Provide the [X, Y] coordinate of the cell's center where the given text is located.  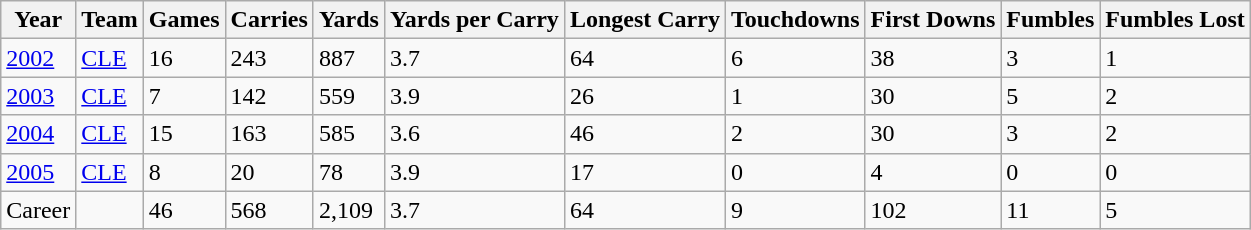
38 [933, 58]
2005 [38, 172]
568 [269, 210]
16 [184, 58]
Year [38, 20]
Touchdowns [795, 20]
163 [269, 134]
First Downs [933, 20]
7 [184, 96]
17 [644, 172]
15 [184, 134]
887 [348, 58]
142 [269, 96]
2002 [38, 58]
Longest Carry [644, 20]
Yards [348, 20]
Career [38, 210]
Fumbles Lost [1175, 20]
20 [269, 172]
9 [795, 210]
243 [269, 58]
26 [644, 96]
102 [933, 210]
2004 [38, 134]
4 [933, 172]
78 [348, 172]
559 [348, 96]
11 [1050, 210]
Yards per Carry [474, 20]
2003 [38, 96]
6 [795, 58]
Fumbles [1050, 20]
Games [184, 20]
Carries [269, 20]
8 [184, 172]
3.6 [474, 134]
2,109 [348, 210]
Team [110, 20]
585 [348, 134]
